Search for the cell housing the specified text and yield its (x, y) center coordinate. 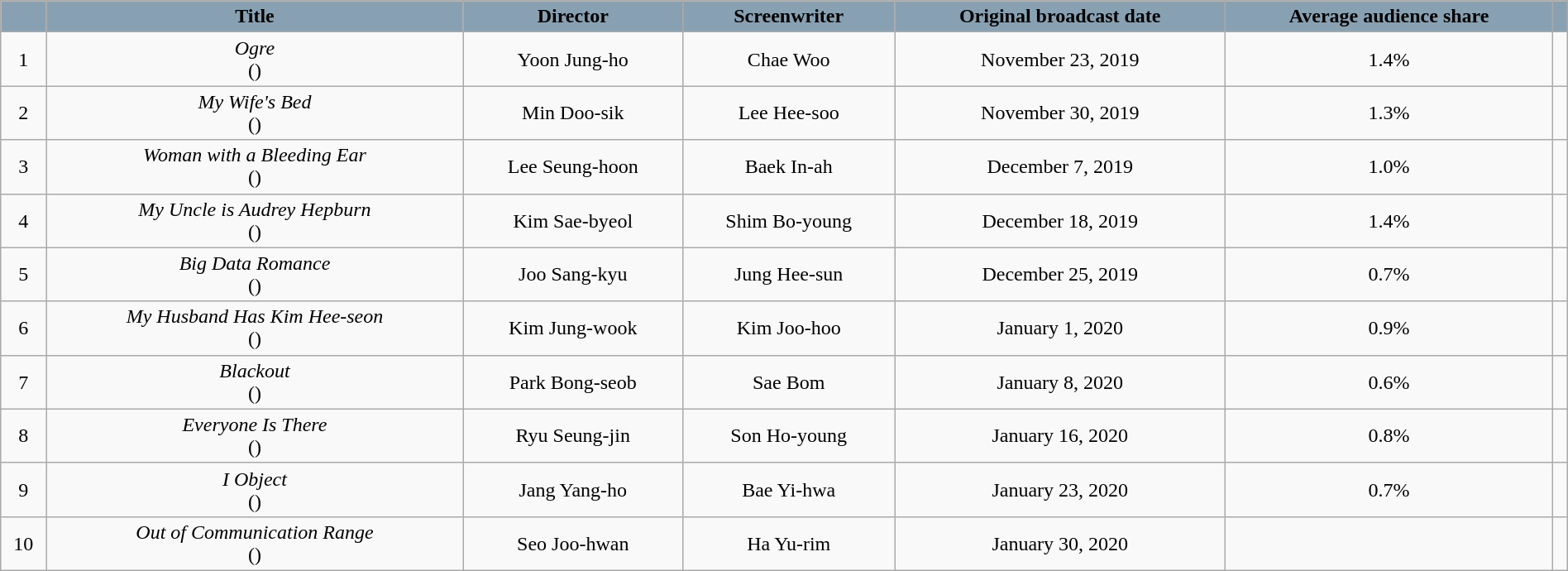
Baek In-ah (789, 167)
2 (23, 113)
1.3% (1389, 113)
November 30, 2019 (1060, 113)
Sae Bom (789, 382)
January 16, 2020 (1060, 435)
Jung Hee-sun (789, 275)
Kim Sae-byeol (572, 220)
Lee Hee-soo (789, 113)
Seo Joo-hwan (572, 543)
Shim Bo-young (789, 220)
Park Bong-seob (572, 382)
Everyone Is There() (255, 435)
My Wife's Bed() (255, 113)
Screenwriter (789, 17)
December 18, 2019 (1060, 220)
Son Ho-young (789, 435)
Lee Seung-hoon (572, 167)
January 1, 2020 (1060, 328)
Joo Sang-kyu (572, 275)
4 (23, 220)
Average audience share (1389, 17)
My Husband Has Kim Hee-seon() (255, 328)
Bae Yi-hwa (789, 490)
0.9% (1389, 328)
Woman with a Bleeding Ear() (255, 167)
0.8% (1389, 435)
Ryu Seung-jin (572, 435)
Yoon Jung-ho (572, 60)
Ha Yu-rim (789, 543)
1.0% (1389, 167)
December 25, 2019 (1060, 275)
January 23, 2020 (1060, 490)
9 (23, 490)
Blackout() (255, 382)
I Object() (255, 490)
My Uncle is Audrey Hepburn() (255, 220)
Ogre() (255, 60)
Min Doo-sik (572, 113)
Original broadcast date (1060, 17)
December 7, 2019 (1060, 167)
January 8, 2020 (1060, 382)
Out of Communication Range() (255, 543)
November 23, 2019 (1060, 60)
10 (23, 543)
7 (23, 382)
Director (572, 17)
0.6% (1389, 382)
Title (255, 17)
Jang Yang-ho (572, 490)
Kim Jung-wook (572, 328)
5 (23, 275)
Kim Joo-hoo (789, 328)
3 (23, 167)
January 30, 2020 (1060, 543)
8 (23, 435)
6 (23, 328)
Big Data Romance() (255, 275)
Chae Woo (789, 60)
1 (23, 60)
